Detect which cell encompasses the target text, then output its (X, Y) center coordinate. 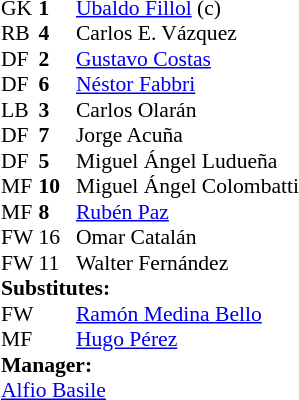
Ramón Medina Bello (188, 314)
2 (57, 59)
Néstor Fabbri (188, 85)
RB (20, 33)
16 (57, 237)
10 (57, 187)
Miguel Ángel Colombatti (188, 187)
6 (57, 85)
8 (57, 212)
Rubén Paz (188, 212)
Walter Fernández (188, 263)
Carlos Olarán (188, 110)
Gustavo Costas (188, 59)
7 (57, 135)
Substitutes: (150, 289)
5 (57, 161)
4 (57, 33)
Manager: (150, 365)
Miguel Ángel Ludueña (188, 161)
Carlos E. Vázquez (188, 33)
3 (57, 110)
11 (57, 263)
Omar Catalán (188, 237)
Jorge Acuña (188, 135)
LB (20, 110)
Hugo Pérez (188, 339)
